Find where the given text appears and provide that cell's center as [X, Y] coordinate. 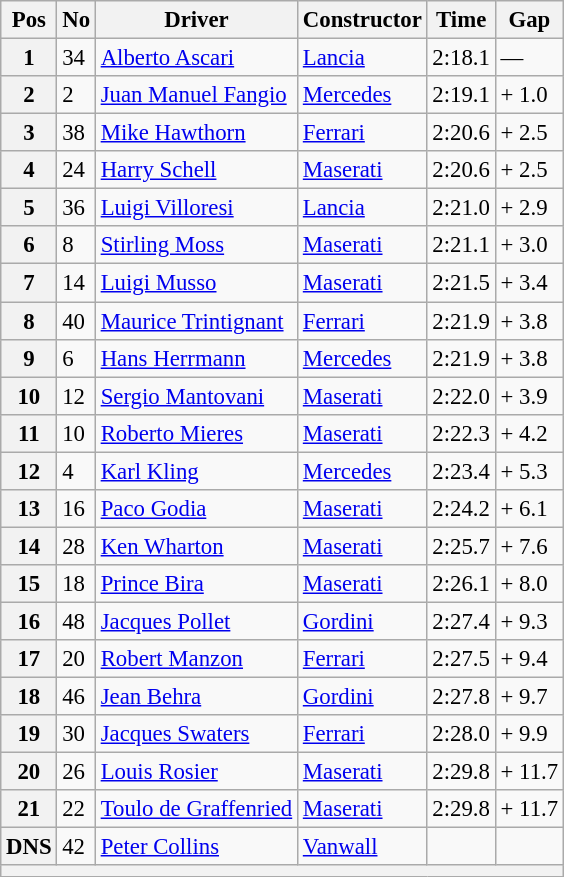
Toulo de Graffenried [196, 809]
2:27.5 [461, 659]
+ 2.9 [529, 208]
2:22.0 [461, 396]
1 [29, 58]
40 [76, 321]
13 [29, 509]
3 [29, 133]
+ 1.0 [529, 95]
Ken Wharton [196, 546]
Gap [529, 20]
Driver [196, 20]
+ 6.1 [529, 509]
Pos [29, 20]
+ 9.9 [529, 734]
2:21.1 [461, 245]
Jacques Swaters [196, 734]
— [529, 58]
2:28.0 [461, 734]
11 [29, 433]
2:21.0 [461, 208]
+ 9.7 [529, 697]
24 [76, 170]
+ 9.4 [529, 659]
+ 8.0 [529, 584]
2:22.3 [461, 433]
2:25.7 [461, 546]
48 [76, 621]
+ 9.3 [529, 621]
No [76, 20]
Karl Kling [196, 471]
+ 3.9 [529, 396]
Maurice Trintignant [196, 321]
+ 4.2 [529, 433]
2:23.4 [461, 471]
2:18.1 [461, 58]
Constructor [363, 20]
2:27.4 [461, 621]
2:19.1 [461, 95]
Stirling Moss [196, 245]
34 [76, 58]
26 [76, 772]
Paco Godia [196, 509]
Time [461, 20]
28 [76, 546]
DNS [29, 847]
9 [29, 358]
30 [76, 734]
Vanwall [363, 847]
Peter Collins [196, 847]
Alberto Ascari [196, 58]
19 [29, 734]
15 [29, 584]
+ 3.0 [529, 245]
42 [76, 847]
36 [76, 208]
Juan Manuel Fangio [196, 95]
2:21.5 [461, 283]
Jacques Pollet [196, 621]
Sergio Mantovani [196, 396]
2:27.8 [461, 697]
21 [29, 809]
7 [29, 283]
Prince Bira [196, 584]
17 [29, 659]
38 [76, 133]
+ 3.4 [529, 283]
22 [76, 809]
Roberto Mieres [196, 433]
Louis Rosier [196, 772]
Harry Schell [196, 170]
5 [29, 208]
2:24.2 [461, 509]
+ 7.6 [529, 546]
Jean Behra [196, 697]
Luigi Musso [196, 283]
46 [76, 697]
Hans Herrmann [196, 358]
Robert Manzon [196, 659]
Luigi Villoresi [196, 208]
2:26.1 [461, 584]
+ 5.3 [529, 471]
Mike Hawthorn [196, 133]
